Return the [x, y] coordinate for the center point of the cell that contains the specified text.  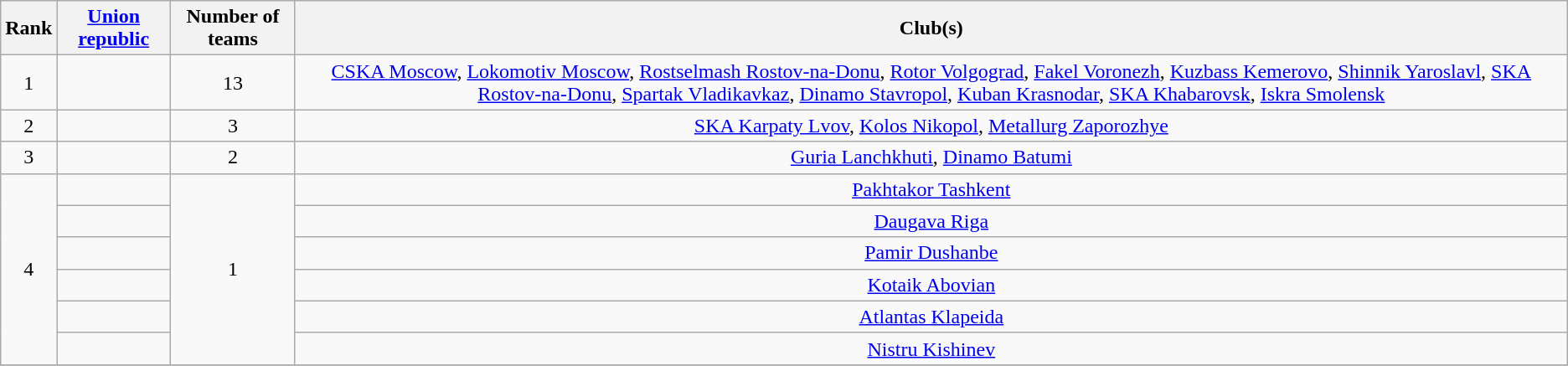
13 [233, 82]
Rank [28, 28]
Number of teams [233, 28]
Nistru Kishinev [931, 348]
Union republic [114, 28]
SKA Karpaty Lvov, Kolos Nikopol, Metallurg Zaporozhye [931, 126]
Atlantas Klapeida [931, 317]
4 [28, 269]
Club(s) [931, 28]
Daugava Riga [931, 221]
Guria Lanchkhuti, Dinamo Batumi [931, 157]
Pakhtakor Tashkent [931, 189]
Kotaik Abovian [931, 285]
Pamir Dushanbe [931, 253]
